For the text-containing cell, return its midpoint in [x, y] coordinate format. 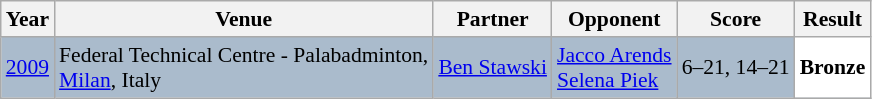
Bronze [833, 68]
2009 [28, 68]
Partner [492, 19]
Jacco Arends Selena Piek [614, 68]
Opponent [614, 19]
Score [736, 19]
6–21, 14–21 [736, 68]
Federal Technical Centre - Palabadminton,Milan, Italy [244, 68]
Ben Stawski [492, 68]
Result [833, 19]
Year [28, 19]
Venue [244, 19]
